Locate the cell with the specified text and output its (X, Y) center coordinate. 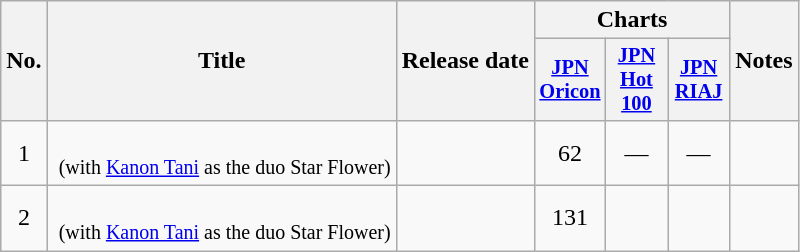
Notes (764, 61)
Charts (632, 20)
JPNRIAJ (699, 80)
62 (570, 152)
131 (570, 218)
Release date (465, 61)
JPNHot 100 (636, 80)
1 (24, 152)
2 (24, 218)
Title (222, 61)
JPNOricon (570, 80)
No. (24, 61)
